From the cell containing the given text, extract its center point as (X, Y) coordinate. 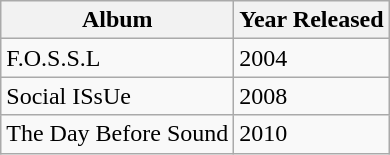
F.O.S.S.L (118, 58)
2008 (312, 96)
2004 (312, 58)
Year Released (312, 20)
Album (118, 20)
2010 (312, 134)
The Day Before Sound (118, 134)
Social ISsUe (118, 96)
